Identify which cell holds the provided text, then report its [X, Y] central coordinate. 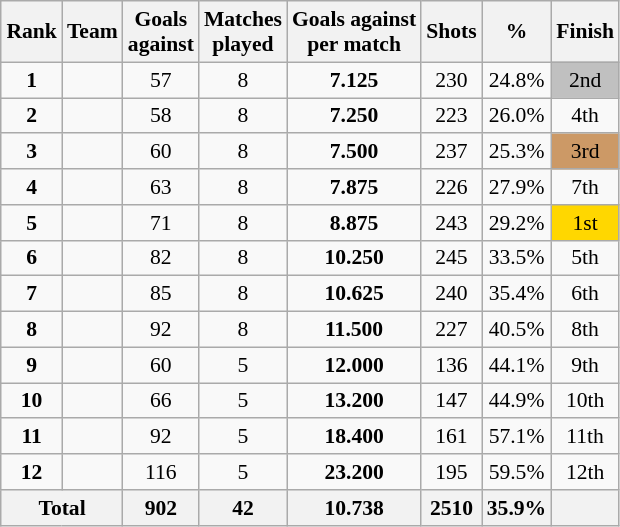
9 [32, 365]
12th [585, 472]
5th [585, 258]
7.125 [354, 80]
29.2% [516, 223]
Shots [452, 32]
6 [32, 258]
11th [585, 437]
116 [161, 472]
13.200 [354, 401]
57 [161, 80]
Matchesplayed [243, 32]
7.500 [354, 152]
35.4% [516, 294]
18.400 [354, 437]
226 [452, 187]
1st [585, 223]
237 [452, 152]
10 [32, 401]
33.5% [516, 258]
161 [452, 437]
24.8% [516, 80]
63 [161, 187]
71 [161, 223]
7.875 [354, 187]
12 [32, 472]
25.3% [516, 152]
195 [452, 472]
12.000 [354, 365]
243 [452, 223]
11.500 [354, 330]
9th [585, 365]
3 [32, 152]
10.738 [354, 508]
2510 [452, 508]
7 [32, 294]
59.5% [516, 472]
44.9% [516, 401]
Total [62, 508]
7.250 [354, 116]
2 [32, 116]
Goals againstper match [354, 32]
1 [32, 80]
8.875 [354, 223]
23.200 [354, 472]
66 [161, 401]
136 [452, 365]
Rank [32, 32]
27.9% [516, 187]
Finish [585, 32]
245 [452, 258]
Team [92, 32]
10th [585, 401]
6th [585, 294]
4th [585, 116]
82 [161, 258]
85 [161, 294]
Goalsagainst [161, 32]
58 [161, 116]
40.5% [516, 330]
8th [585, 330]
26.0% [516, 116]
902 [161, 508]
10.250 [354, 258]
44.1% [516, 365]
11 [32, 437]
230 [452, 80]
42 [243, 508]
240 [452, 294]
57.1% [516, 437]
2nd [585, 80]
10.625 [354, 294]
3rd [585, 152]
% [516, 32]
35.9% [516, 508]
227 [452, 330]
4 [32, 187]
223 [452, 116]
147 [452, 401]
7th [585, 187]
